For the text-containing cell, return its midpoint in [X, Y] coordinate format. 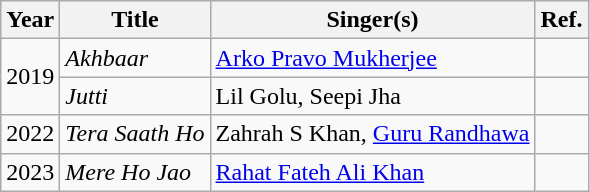
2023 [30, 172]
Singer(s) [372, 20]
Arko Pravo Mukherjee [372, 58]
Ref. [562, 20]
Akhbaar [135, 58]
2019 [30, 77]
Lil Golu, Seepi Jha [372, 96]
Tera Saath Ho [135, 134]
Rahat Fateh Ali Khan [372, 172]
2022 [30, 134]
Year [30, 20]
Title [135, 20]
Mere Ho Jao [135, 172]
Zahrah S Khan, Guru Randhawa [372, 134]
Jutti [135, 96]
